Scan for the cell matching the given text and deliver its (x, y) coordinate at center. 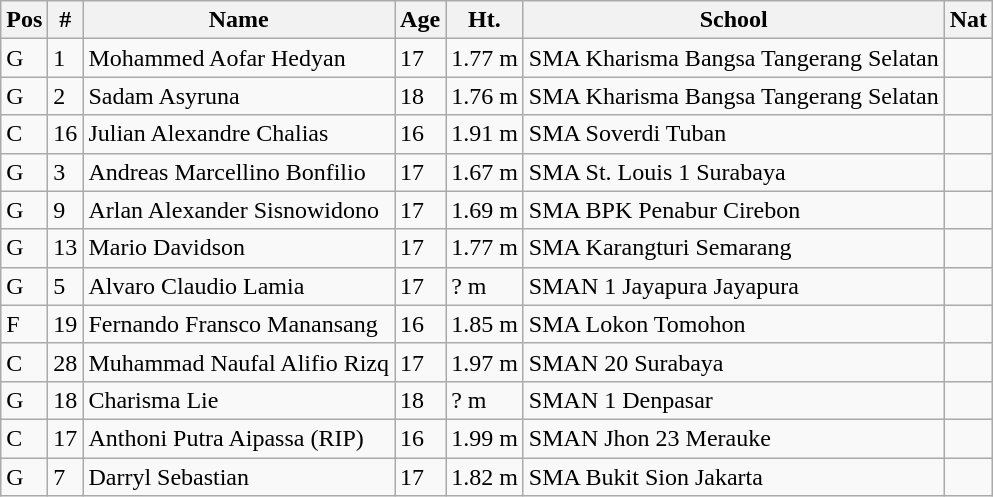
SMA Lokon Tomohon (734, 324)
13 (66, 248)
Charisma Lie (239, 400)
Age (420, 20)
Andreas Marcellino Bonfilio (239, 172)
1.99 m (485, 438)
Muhammad Naufal Alifio Rizq (239, 362)
3 (66, 172)
7 (66, 477)
Darryl Sebastian (239, 477)
Pos (24, 20)
1.82 m (485, 477)
Mario Davidson (239, 248)
1 (66, 58)
Name (239, 20)
5 (66, 286)
Mohammed Aofar Hedyan (239, 58)
Alvaro Claudio Lamia (239, 286)
Julian Alexandre Chalias (239, 134)
1.85 m (485, 324)
2 (66, 96)
1.67 m (485, 172)
1.76 m (485, 96)
28 (66, 362)
SMA BPK Penabur Cirebon (734, 210)
Nat (968, 20)
SMA Karangturi Semarang (734, 248)
SMAN Jhon 23 Merauke (734, 438)
1.97 m (485, 362)
Sadam Asyruna (239, 96)
Arlan Alexander Sisnowidono (239, 210)
F (24, 324)
SMAN 1 Jayapura Jayapura (734, 286)
SMA St. Louis 1 Surabaya (734, 172)
1.69 m (485, 210)
School (734, 20)
9 (66, 210)
SMA Soverdi Tuban (734, 134)
SMAN 1 Denpasar (734, 400)
Ht. (485, 20)
SMAN 20 Surabaya (734, 362)
1.91 m (485, 134)
Fernando Fransco Manansang (239, 324)
19 (66, 324)
Anthoni Putra Aipassa (RIP) (239, 438)
SMA Bukit Sion Jakarta (734, 477)
# (66, 20)
